Identify which cell holds the provided text, then report its [X, Y] central coordinate. 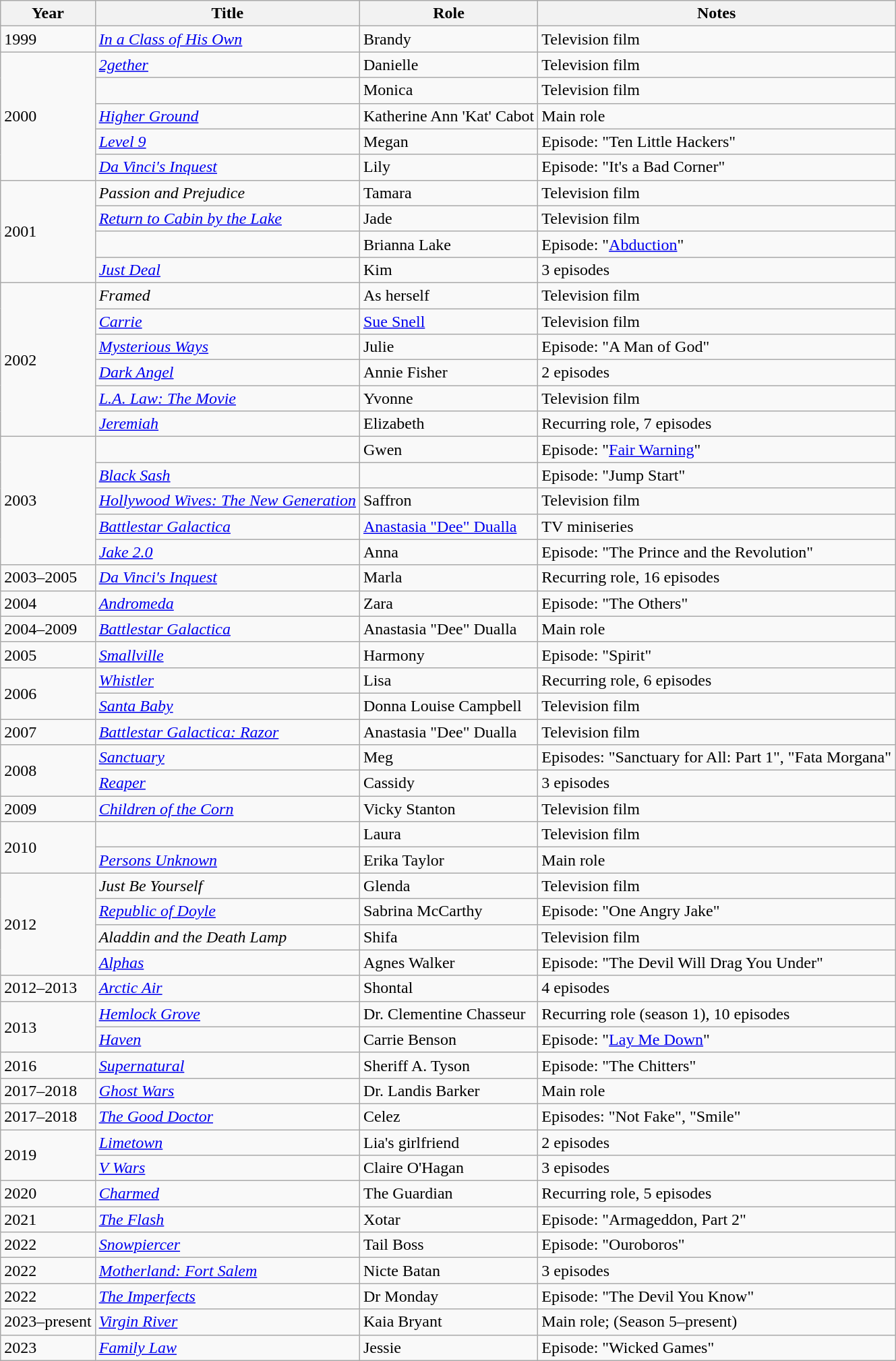
Dr. Clementine Chasseur [448, 1014]
Episode: "It's a Bad Corner" [717, 167]
Sheriff A. Tyson [448, 1065]
2003–2005 [48, 578]
Donna Louise Campbell [448, 706]
Passion and Prejudice [227, 193]
2023 [48, 1348]
Shontal [448, 988]
Charmed [227, 1194]
Annie Fisher [448, 373]
Laura [448, 835]
L.A. Law: The Movie [227, 398]
Recurring role, 6 episodes [717, 680]
Celez [448, 1116]
Return to Cabin by the Lake [227, 218]
Haven [227, 1039]
Just Be Yourself [227, 886]
Harmony [448, 655]
Megan [448, 142]
Vicky Stanton [448, 809]
The Guardian [448, 1194]
Episode: "The Others" [717, 603]
The Good Doctor [227, 1116]
Role [448, 13]
Framed [227, 295]
Episode: "One Angry Jake" [717, 911]
Katherine Ann 'Kat' Cabot [448, 116]
Monica [448, 90]
Lisa [448, 680]
2013 [48, 1027]
Xotar [448, 1219]
Republic of Doyle [227, 911]
Erika Taylor [448, 860]
2010 [48, 847]
Smallville [227, 655]
Jade [448, 218]
Anna [448, 552]
2007 [48, 731]
2001 [48, 231]
Saffron [448, 501]
Arctic Air [227, 988]
Episode: "Armageddon, Part 2" [717, 1219]
Virgin River [227, 1322]
The Flash [227, 1219]
2004 [48, 603]
2gether [227, 65]
As herself [448, 295]
Meg [448, 758]
Dr. Landis Barker [448, 1091]
2004–2009 [48, 629]
Family Law [227, 1348]
Glenda [448, 886]
Just Deal [227, 270]
2006 [48, 693]
Whistler [227, 680]
Supernatural [227, 1065]
Jeremiah [227, 424]
Level 9 [227, 142]
2002 [48, 359]
Jake 2.0 [227, 552]
Black Sash [227, 475]
Recurring role, 7 episodes [717, 424]
Alphas [227, 963]
Recurring role, 5 episodes [717, 1194]
Mysterious Ways [227, 347]
Nicte Batan [448, 1271]
2016 [48, 1065]
Brianna Lake [448, 244]
Episode: "The Prince and the Revolution" [717, 552]
Hemlock Grove [227, 1014]
Gwen [448, 450]
Elizabeth [448, 424]
Julie [448, 347]
Cassidy [448, 783]
Episode: "Wicked Games" [717, 1348]
Tamara [448, 193]
Marla [448, 578]
Motherland: Fort Salem [227, 1271]
In a Class of His Own [227, 39]
1999 [48, 39]
Danielle [448, 65]
Year [48, 13]
Carrie [227, 322]
4 episodes [717, 988]
2012 [48, 924]
2019 [48, 1155]
Reaper [227, 783]
2023–present [48, 1322]
Notes [717, 13]
Episode: "A Man of God" [717, 347]
V Wars [227, 1168]
Episode: "The Devil You Know" [717, 1296]
Limetown [227, 1143]
Claire O'Hagan [448, 1168]
2012–2013 [48, 988]
2003 [48, 501]
Persons Unknown [227, 860]
2000 [48, 116]
Recurring role, 16 episodes [717, 578]
Shifa [448, 937]
Episode: "Abduction" [717, 244]
Dr Monday [448, 1296]
Episodes: "Sanctuary for All: Part 1", "Fata Morgana" [717, 758]
Episode: "Fair Warning" [717, 450]
Higher Ground [227, 116]
Agnes Walker [448, 963]
Episode: "Ten Little Hackers" [717, 142]
Hollywood Wives: The New Generation [227, 501]
Ghost Wars [227, 1091]
Recurring role (season 1), 10 episodes [717, 1014]
The Imperfects [227, 1296]
Episode: "Ouroboros" [717, 1245]
2005 [48, 655]
Episode: "The Devil Will Drag You Under" [717, 963]
Snowpiercer [227, 1245]
Jessie [448, 1348]
Title [227, 13]
Kim [448, 270]
Tail Boss [448, 1245]
TV miniseries [717, 526]
Sabrina McCarthy [448, 911]
Episode: "Spirit" [717, 655]
2008 [48, 770]
Kaia Bryant [448, 1322]
Santa Baby [227, 706]
Dark Angel [227, 373]
2021 [48, 1219]
Episodes: "Not Fake", "Smile" [717, 1116]
Episode: "Lay Me Down" [717, 1039]
Aladdin and the Death Lamp [227, 937]
Episode: "Jump Start" [717, 475]
Sue Snell [448, 322]
Andromeda [227, 603]
Lia's girlfriend [448, 1143]
Carrie Benson [448, 1039]
Episode: "The Chitters" [717, 1065]
Children of the Corn [227, 809]
Sanctuary [227, 758]
2009 [48, 809]
Battlestar Galactica: Razor [227, 731]
Lily [448, 167]
Main role; (Season 5–present) [717, 1322]
2020 [48, 1194]
Yvonne [448, 398]
Zara [448, 603]
Brandy [448, 39]
